Extract the [X, Y] coordinate from the center of the cell holding the provided text.  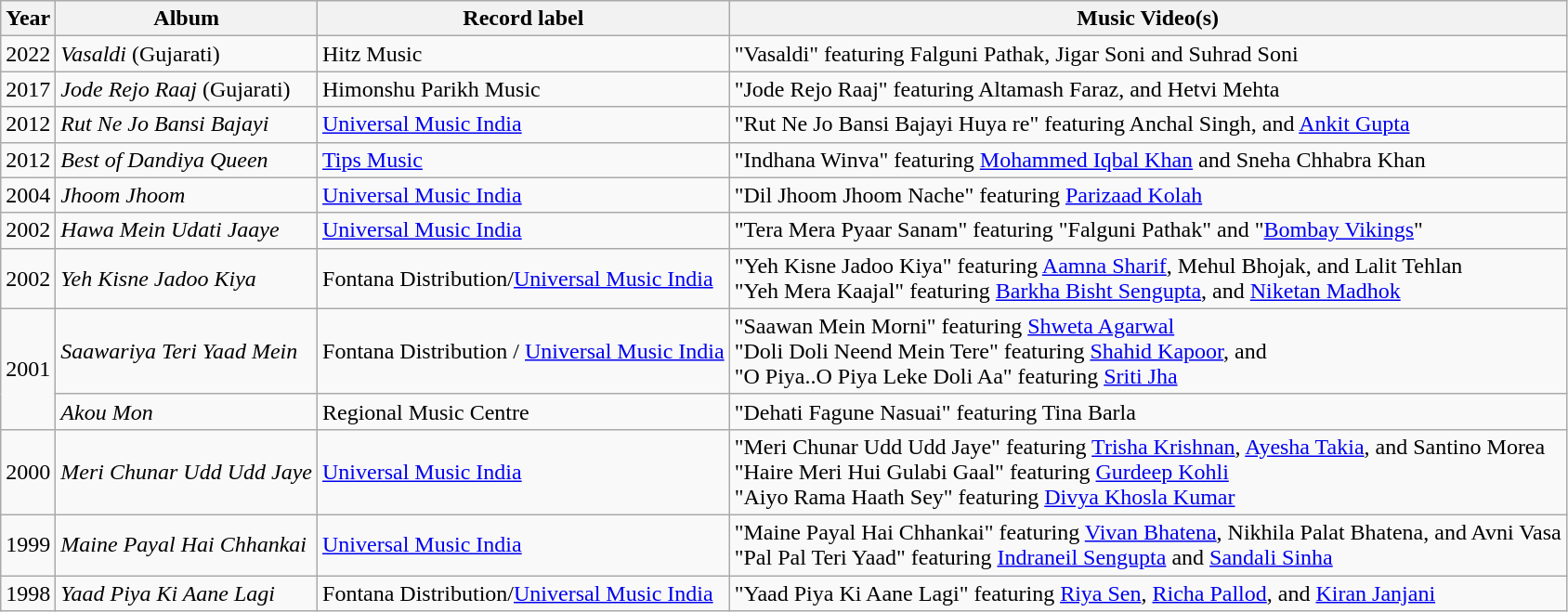
"Indhana Winva" featuring Mohammed Iqbal Khan and Sneha Chhabra Khan [1148, 160]
Hawa Mein Udati Jaaye [187, 230]
Year [28, 19]
1998 [28, 593]
Himonshu Parikh Music [524, 89]
Yaad Piya Ki Aane Lagi [187, 593]
"Yaad Piya Ki Aane Lagi" featuring Riya Sen, Richa Pallod, and Kiran Janjani [1148, 593]
2017 [28, 89]
Album [187, 19]
1999 [28, 544]
Hitz Music [524, 54]
Jhoom Jhoom [187, 195]
Yeh Kisne Jadoo Kiya [187, 279]
"Jode Rejo Raaj" featuring Altamash Faraz, and Hetvi Mehta [1148, 89]
Tips Music [524, 160]
Maine Payal Hai Chhankai [187, 544]
"Saawan Mein Morni" featuring Shweta Agarwal"Doli Doli Neend Mein Tere" featuring Shahid Kapoor, and"O Piya..O Piya Leke Doli Aa" featuring Sriti Jha [1148, 351]
Meri Chunar Udd Udd Jaye [187, 472]
Rut Ne Jo Bansi Bajayi [187, 124]
"Tera Mera Pyaar Sanam" featuring "Falguni Pathak" and "Bombay Vikings" [1148, 230]
2004 [28, 195]
Music Video(s) [1148, 19]
"Dehati Fagune Nasuai" featuring Tina Barla [1148, 411]
2001 [28, 369]
Jode Rejo Raaj (Gujarati) [187, 89]
Record label [524, 19]
Saawariya Teri Yaad Mein [187, 351]
Fontana Distribution / Universal Music India [524, 351]
2022 [28, 54]
Regional Music Centre [524, 411]
Vasaldi (Gujarati) [187, 54]
Akou Mon [187, 411]
"Vasaldi" featuring Falguni Pathak, Jigar Soni and Suhrad Soni [1148, 54]
"Rut Ne Jo Bansi Bajayi Huya re" featuring Anchal Singh, and Ankit Gupta [1148, 124]
"Dil Jhoom Jhoom Nache" featuring Parizaad Kolah [1148, 195]
"Yeh Kisne Jadoo Kiya" featuring Aamna Sharif, Mehul Bhojak, and Lalit Tehlan"Yeh Mera Kaajal" featuring Barkha Bisht Sengupta, and Niketan Madhok [1148, 279]
Best of Dandiya Queen [187, 160]
2000 [28, 472]
